For the text-containing cell, return its midpoint in [x, y] coordinate format. 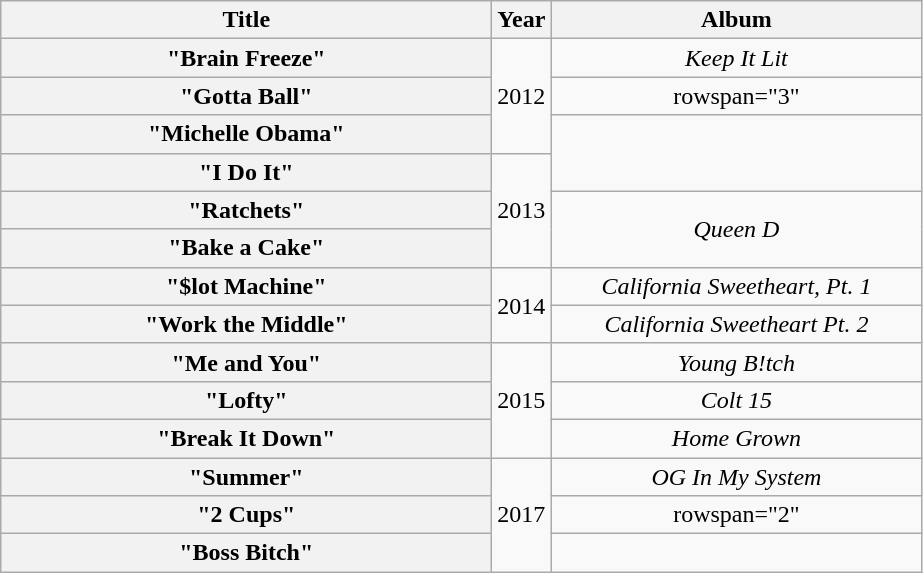
"Lofty" [246, 400]
Title [246, 20]
Queen D [736, 229]
OG In My System [736, 477]
2017 [522, 515]
"Brain Freeze" [246, 58]
"Ratchets" [246, 210]
rowspan="2" [736, 515]
"Break It Down" [246, 438]
Home Grown [736, 438]
Album [736, 20]
Young B!tch [736, 362]
Keep It Lit [736, 58]
California Sweetheart Pt. 2 [736, 324]
"Michelle Obama" [246, 134]
2015 [522, 400]
"Work the Middle" [246, 324]
Colt 15 [736, 400]
Year [522, 20]
"Summer" [246, 477]
"$lot Machine" [246, 286]
2012 [522, 96]
"Me and You" [246, 362]
2013 [522, 210]
"Gotta Ball" [246, 96]
California Sweetheart, Pt. 1 [736, 286]
rowspan="3" [736, 96]
"Bake a Cake" [246, 248]
"Boss Bitch" [246, 553]
2014 [522, 305]
"2 Cups" [246, 515]
"I Do It" [246, 172]
